Extract the [x, y] coordinate from the center of the cell holding the provided text.  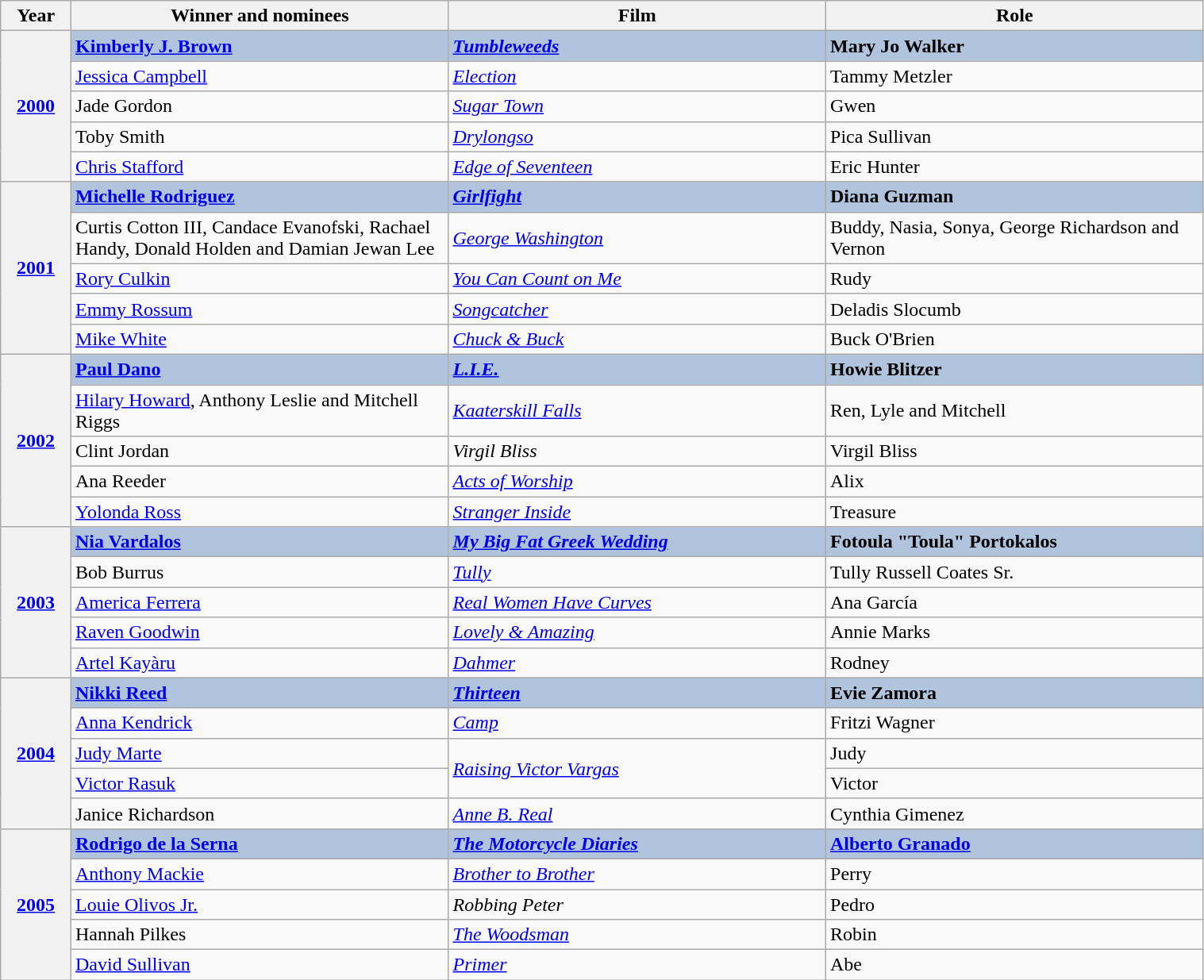
Gwen [1015, 106]
Chuck & Buck [637, 339]
Pedro [1015, 904]
Hannah Pilkes [260, 935]
Perry [1015, 874]
Year [37, 16]
George Washington [637, 238]
Mary Jo Walker [1015, 46]
Lovely & Amazing [637, 632]
Chris Stafford [260, 167]
My Big Fat Greek Wedding [637, 542]
Tully [637, 572]
Jessica Campbell [260, 76]
Michelle Rodriguez [260, 197]
Dahmer [637, 663]
Tully Russell Coates Sr. [1015, 572]
Tumbleweeds [637, 46]
2003 [37, 602]
Anna Kendrick [260, 723]
Film [637, 16]
David Sullivan [260, 965]
Anthony Mackie [260, 874]
Ana Reeder [260, 482]
Sugar Town [637, 106]
Clint Jordan [260, 452]
Annie Marks [1015, 632]
Anne B. Real [637, 813]
Jade Gordon [260, 106]
2002 [37, 440]
2001 [37, 268]
Nikki Reed [260, 693]
Treasure [1015, 512]
Rodney [1015, 663]
Fritzi Wagner [1015, 723]
Acts of Worship [637, 482]
Ren, Lyle and Mitchell [1015, 409]
Hilary Howard, Anthony Leslie and Mitchell Riggs [260, 409]
Abe [1015, 965]
Rodrigo de la Serna [260, 844]
Election [637, 76]
Nia Vardalos [260, 542]
Cynthia Gimenez [1015, 813]
Emmy Rossum [260, 309]
Buck O'Brien [1015, 339]
Robin [1015, 935]
Fotoula "Toula" Portokalos [1015, 542]
2000 [37, 106]
America Ferrera [260, 602]
L.I.E. [637, 369]
Drylongso [637, 136]
2004 [37, 753]
Tammy Metzler [1015, 76]
Buddy, Nasia, Sonya, George Richardson and Vernon [1015, 238]
Deladis Slocumb [1015, 309]
Girlfight [637, 197]
Role [1015, 16]
Curtis Cotton III, Candace Evanofski, Rachael Handy, Donald Holden and Damian Jewan Lee [260, 238]
Alix [1015, 482]
Judy Marte [260, 753]
The Motorcycle Diaries [637, 844]
Pica Sullivan [1015, 136]
Kaaterskill Falls [637, 409]
Diana Guzman [1015, 197]
Janice Richardson [260, 813]
Songcatcher [637, 309]
Artel Kayàru [260, 663]
Ana García [1015, 602]
Brother to Brother [637, 874]
Paul Dano [260, 369]
Evie Zamora [1015, 693]
Louie Olivos Jr. [260, 904]
The Woodsman [637, 935]
Judy [1015, 753]
Raven Goodwin [260, 632]
2005 [37, 904]
Yolonda Ross [260, 512]
Howie Blitzer [1015, 369]
Eric Hunter [1015, 167]
Toby Smith [260, 136]
Victor [1015, 783]
Rory Culkin [260, 279]
Edge of Seventeen [637, 167]
Kimberly J. Brown [260, 46]
Camp [637, 723]
Winner and nominees [260, 16]
Robbing Peter [637, 904]
You Can Count on Me [637, 279]
Raising Victor Vargas [637, 768]
Stranger Inside [637, 512]
Rudy [1015, 279]
Thirteen [637, 693]
Victor Rasuk [260, 783]
Real Women Have Curves [637, 602]
Bob Burrus [260, 572]
Primer [637, 965]
Mike White [260, 339]
Alberto Granado [1015, 844]
